Pinpoint the cell where the given text exists, returning its [X, Y] midpoint coordinate. 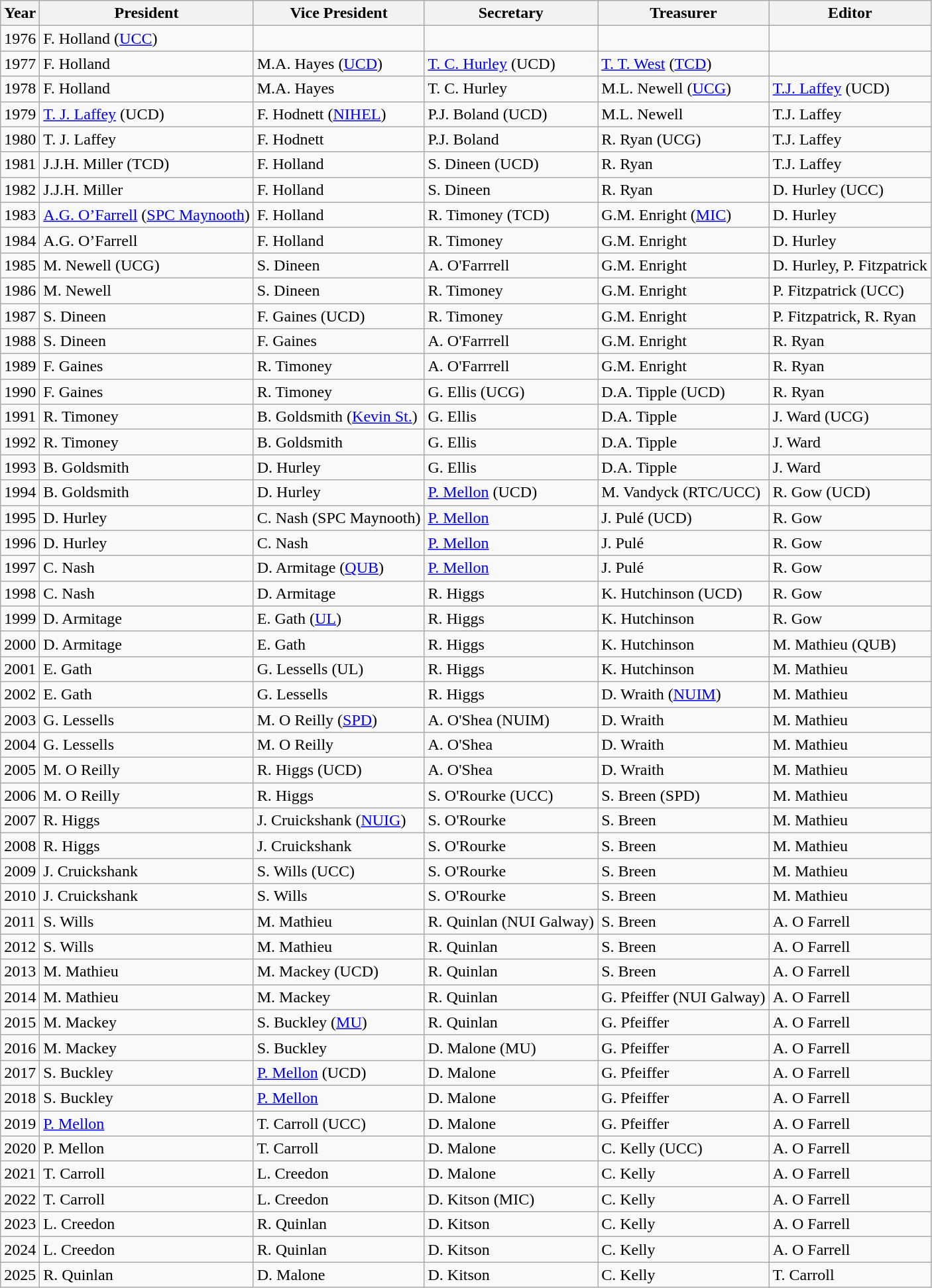
2023 [20, 1224]
1985 [20, 265]
K. Hutchinson (UCD) [684, 593]
2024 [20, 1250]
T. Carroll (UCC) [339, 1124]
1995 [20, 518]
1997 [20, 568]
T. C. Hurley (UCD) [511, 64]
D.A. Tipple (UCD) [684, 392]
P. Fitzpatrick, R. Ryan [850, 316]
2011 [20, 921]
1981 [20, 164]
R. Higgs (UCD) [339, 770]
A. O'Shea (NUIM) [511, 719]
1982 [20, 190]
T. J. Laffey (UCD) [146, 114]
President [146, 13]
S. Buckley (MU) [339, 1022]
D. Wraith (NUIM) [684, 694]
M. O Reilly (SPD) [339, 719]
T. T. West (TCD) [684, 64]
F. Gaines (UCD) [339, 316]
1976 [20, 38]
P.J. Boland [511, 139]
2001 [20, 669]
2025 [20, 1275]
Editor [850, 13]
J.J.H. Miller [146, 190]
D. Kitson (MIC) [511, 1199]
2020 [20, 1149]
1990 [20, 392]
D. Armitage (QUB) [339, 568]
E. Gath (UL) [339, 618]
R. Gow (UCD) [850, 493]
A.G. O’Farrell [146, 240]
J.J.H. Miller (TCD) [146, 164]
S. Dineen (UCD) [511, 164]
Vice President [339, 13]
1996 [20, 543]
1993 [20, 467]
1979 [20, 114]
2022 [20, 1199]
M.A. Hayes [339, 89]
1986 [20, 290]
F. Hodnett [339, 139]
S. Breen (SPD) [684, 795]
D. Hurley, P. Fitzpatrick [850, 265]
1994 [20, 493]
2017 [20, 1073]
P.J. Boland (UCD) [511, 114]
2007 [20, 821]
2019 [20, 1124]
1978 [20, 89]
2010 [20, 896]
M. Mackey (UCD) [339, 972]
G. Lessells (UL) [339, 669]
F. Holland (UCC) [146, 38]
M.L. Newell (UCG) [684, 89]
1992 [20, 442]
2004 [20, 745]
1988 [20, 341]
1984 [20, 240]
1998 [20, 593]
2021 [20, 1174]
1991 [20, 417]
P. Fitzpatrick (UCC) [850, 290]
1999 [20, 618]
2000 [20, 644]
2009 [20, 871]
1989 [20, 367]
M. Newell [146, 290]
J. Cruickshank (NUIG) [339, 821]
T.J. Laffey (UCD) [850, 89]
1983 [20, 215]
C. Kelly (UCC) [684, 1149]
Secretary [511, 13]
G.M. Enright (MIC) [684, 215]
2018 [20, 1098]
B. Goldsmith (Kevin St.) [339, 417]
2008 [20, 846]
T. C. Hurley [511, 89]
S. O'Rourke (UCC) [511, 795]
2012 [20, 947]
R. Quinlan (NUI Galway) [511, 921]
1977 [20, 64]
M. Mathieu (QUB) [850, 644]
G. Ellis (UCG) [511, 392]
2016 [20, 1047]
S. Wills (UCC) [339, 871]
2002 [20, 694]
2015 [20, 1022]
R. Ryan (UCG) [684, 139]
1987 [20, 316]
M. Newell (UCG) [146, 265]
M.L. Newell [684, 114]
2014 [20, 997]
2006 [20, 795]
R. Timoney (TCD) [511, 215]
C. Nash (SPC Maynooth) [339, 518]
F. Hodnett (NIHEL) [339, 114]
A.G. O’Farrell (SPC Maynooth) [146, 215]
M.A. Hayes (UCD) [339, 64]
D. Malone (MU) [511, 1047]
D. Hurley (UCC) [850, 190]
Treasurer [684, 13]
2013 [20, 972]
Year [20, 13]
2003 [20, 719]
T. J. Laffey [146, 139]
J. Ward (UCG) [850, 417]
M. Vandyck (RTC/UCC) [684, 493]
2005 [20, 770]
J. Pulé (UCD) [684, 518]
1980 [20, 139]
G. Pfeiffer (NUI Galway) [684, 997]
